For the text-containing cell, return its midpoint in [X, Y] coordinate format. 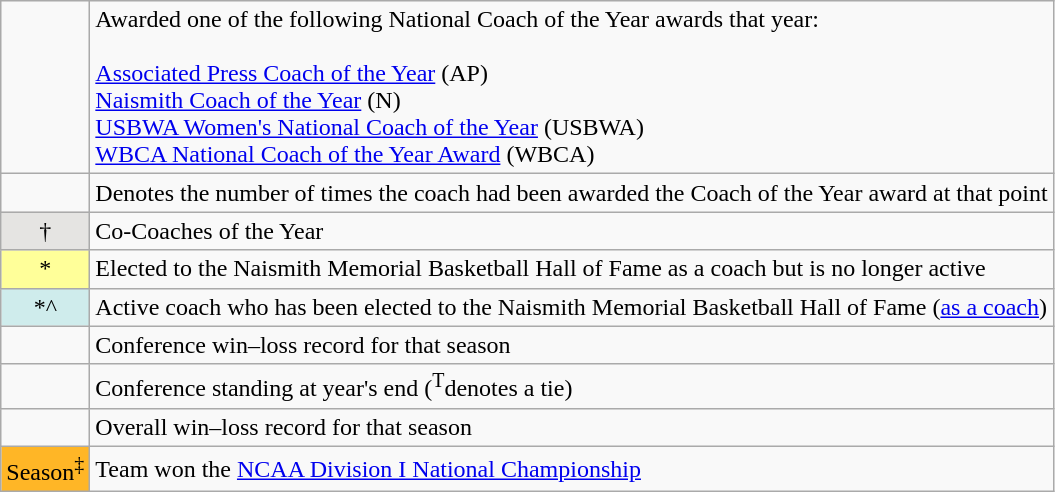
Team won the NCAA Division I National Championship [572, 470]
Conference standing at year's end (Tdenotes a tie) [572, 386]
Conference win–loss record for that season [572, 345]
*^ [46, 307]
Overall win–loss record for that season [572, 428]
Co-Coaches of the Year [572, 231]
Season‡ [46, 470]
* [46, 269]
† [46, 231]
Elected to the Naismith Memorial Basketball Hall of Fame as a coach but is no longer active [572, 269]
Active coach who has been elected to the Naismith Memorial Basketball Hall of Fame (as a coach) [572, 307]
Denotes the number of times the coach had been awarded the Coach of the Year award at that point [572, 193]
